Pinpoint the cell where the given text exists, returning its (X, Y) midpoint coordinate. 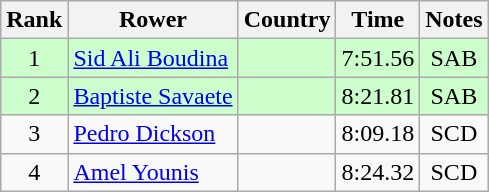
8:09.18 (378, 134)
Notes (454, 20)
Country (287, 20)
Rower (153, 20)
1 (34, 58)
Time (378, 20)
2 (34, 96)
8:21.81 (378, 96)
Amel Younis (153, 172)
Rank (34, 20)
Sid Ali Boudina (153, 58)
4 (34, 172)
8:24.32 (378, 172)
Baptiste Savaete (153, 96)
Pedro Dickson (153, 134)
3 (34, 134)
7:51.56 (378, 58)
